Detect which cell encompasses the target text, then output its (X, Y) center coordinate. 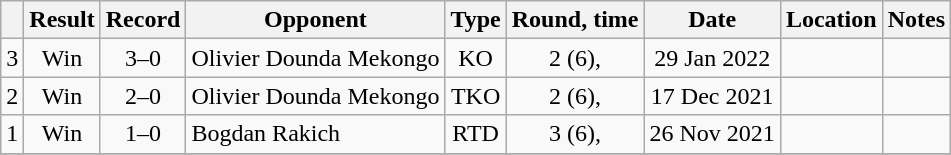
29 Jan 2022 (712, 58)
2 (12, 96)
Round, time (575, 20)
Record (143, 20)
Location (831, 20)
26 Nov 2021 (712, 134)
3 (12, 58)
Bogdan Rakich (316, 134)
3–0 (143, 58)
Notes (916, 20)
1–0 (143, 134)
2–0 (143, 96)
RTD (476, 134)
17 Dec 2021 (712, 96)
1 (12, 134)
Result (62, 20)
Type (476, 20)
Opponent (316, 20)
TKO (476, 96)
Date (712, 20)
KO (476, 58)
3 (6), (575, 134)
